Output the (X, Y) coordinate of the center of the cell containing the given text.  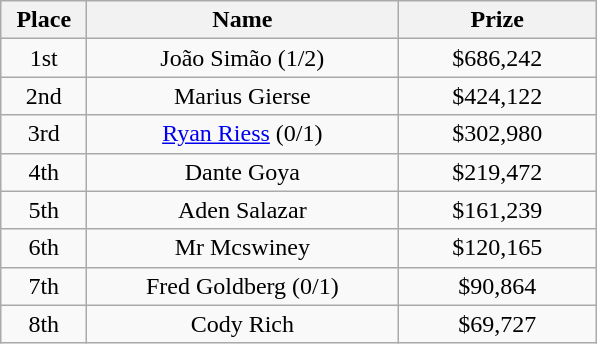
Name (242, 20)
$120,165 (498, 248)
$219,472 (498, 172)
3rd (44, 134)
$69,727 (498, 324)
$424,122 (498, 96)
Mr Mcswiney (242, 248)
1st (44, 58)
8th (44, 324)
Prize (498, 20)
Marius Gierse (242, 96)
Ryan Riess (0/1) (242, 134)
$302,980 (498, 134)
6th (44, 248)
2nd (44, 96)
$686,242 (498, 58)
$90,864 (498, 286)
Aden Salazar (242, 210)
Dante Goya (242, 172)
Place (44, 20)
João Simão (1/2) (242, 58)
4th (44, 172)
Cody Rich (242, 324)
5th (44, 210)
7th (44, 286)
Fred Goldberg (0/1) (242, 286)
$161,239 (498, 210)
